Search for the cell housing the specified text and yield its (X, Y) center coordinate. 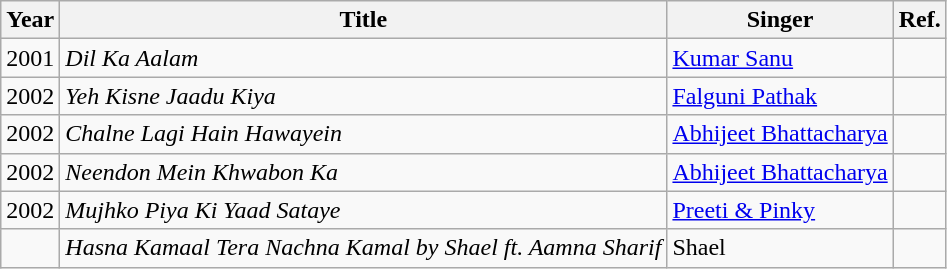
Ref. (920, 20)
Hasna Kamaal Tera Nachna Kamal by Shael ft. Aamna Sharif (364, 248)
Falguni Pathak (780, 96)
Shael (780, 248)
2001 (30, 58)
Chalne Lagi Hain Hawayein (364, 134)
Preeti & Pinky (780, 210)
Kumar Sanu (780, 58)
Year (30, 20)
Title (364, 20)
Neendon Mein Khwabon Ka (364, 172)
Mujhko Piya Ki Yaad Sataye (364, 210)
Dil Ka Aalam (364, 58)
Singer (780, 20)
Yeh Kisne Jaadu Kiya (364, 96)
